Identify which cell holds the provided text, then report its (x, y) central coordinate. 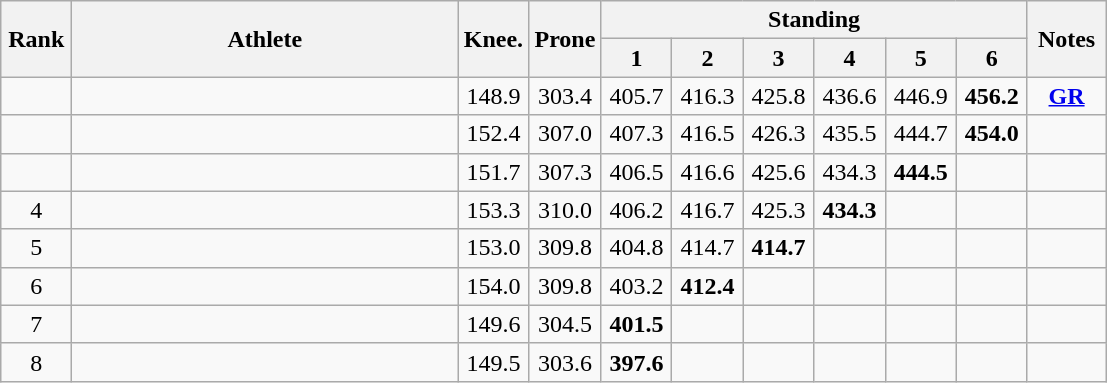
401.5 (636, 324)
416.7 (708, 210)
407.3 (636, 134)
153.3 (494, 210)
303.6 (565, 362)
444.7 (920, 134)
412.4 (708, 286)
416.6 (708, 172)
403.2 (636, 286)
454.0 (992, 134)
304.5 (565, 324)
154.0 (494, 286)
446.9 (920, 96)
149.6 (494, 324)
2 (708, 58)
Prone (565, 39)
151.7 (494, 172)
425.8 (778, 96)
Rank (36, 39)
405.7 (636, 96)
426.3 (778, 134)
153.0 (494, 248)
435.5 (850, 134)
303.4 (565, 96)
416.5 (708, 134)
Athlete (265, 39)
406.2 (636, 210)
444.5 (920, 172)
Knee. (494, 39)
148.9 (494, 96)
310.0 (565, 210)
152.4 (494, 134)
456.2 (992, 96)
404.8 (636, 248)
1 (636, 58)
397.6 (636, 362)
307.3 (565, 172)
436.6 (850, 96)
406.5 (636, 172)
GR (1066, 96)
416.3 (708, 96)
Notes (1066, 39)
307.0 (565, 134)
149.5 (494, 362)
8 (36, 362)
425.3 (778, 210)
425.6 (778, 172)
3 (778, 58)
Standing (814, 20)
7 (36, 324)
